Return (X, Y) of the center of cell containing provided text 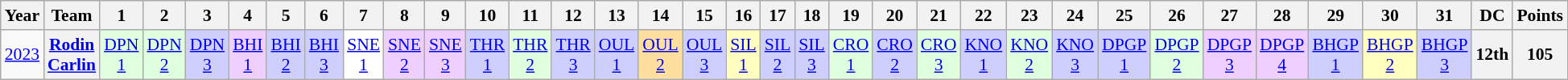
SIL1 (744, 55)
Year (23, 15)
13 (617, 15)
DPN2 (164, 55)
DPN1 (121, 55)
OUL2 (660, 55)
Team (72, 15)
SNE2 (404, 55)
12th (1492, 55)
8 (404, 15)
14 (660, 15)
DPGP2 (1177, 55)
BHI2 (285, 55)
DPN3 (208, 55)
28 (1281, 15)
DPGP4 (1281, 55)
THR3 (573, 55)
17 (778, 15)
1 (121, 15)
23 (1029, 15)
9 (446, 15)
DPGP1 (1124, 55)
OUL1 (617, 55)
7 (364, 15)
16 (744, 15)
SIL2 (778, 55)
OUL3 (704, 55)
CRO2 (895, 55)
BHGP3 (1445, 55)
DPGP3 (1230, 55)
SNE3 (446, 55)
2023 (23, 55)
4 (248, 15)
2 (164, 15)
10 (488, 15)
CRO1 (852, 55)
BHI1 (248, 55)
KNO3 (1075, 55)
Points (1540, 15)
29 (1335, 15)
KNO1 (984, 55)
3 (208, 15)
THR1 (488, 55)
27 (1230, 15)
Rodin Carlin (72, 55)
THR2 (530, 55)
19 (852, 15)
18 (811, 15)
24 (1075, 15)
20 (895, 15)
12 (573, 15)
22 (984, 15)
DC (1492, 15)
25 (1124, 15)
21 (939, 15)
BHI3 (324, 55)
11 (530, 15)
6 (324, 15)
15 (704, 15)
31 (1445, 15)
SIL3 (811, 55)
105 (1540, 55)
5 (285, 15)
BHGP1 (1335, 55)
SNE1 (364, 55)
KNO2 (1029, 55)
26 (1177, 15)
BHGP2 (1390, 55)
30 (1390, 15)
CRO3 (939, 55)
